Identify which cell holds the provided text, then report its [X, Y] central coordinate. 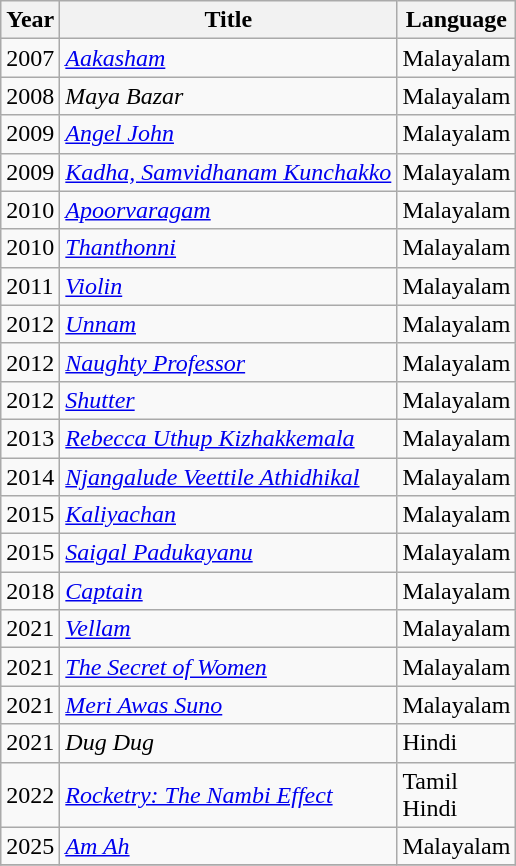
Year [30, 20]
Title [228, 20]
Rebecca Uthup Kizhakkemala [228, 438]
Thanthonni [228, 248]
Maya Bazar [228, 96]
The Secret of Women [228, 667]
2025 [30, 846]
Naughty Professor [228, 362]
2011 [30, 286]
Am Ah [228, 846]
Aakasham [228, 58]
Angel John [228, 134]
Njangalude Veettile Athidhikal [228, 477]
TamilHindi [456, 794]
Apoorvaragam [228, 210]
Captain [228, 591]
2022 [30, 794]
Meri Awas Suno [228, 705]
Shutter [228, 400]
Vellam [228, 629]
2008 [30, 96]
Kaliyachan [228, 515]
Hindi [456, 743]
2013 [30, 438]
2018 [30, 591]
Dug Dug [228, 743]
2014 [30, 477]
Language [456, 20]
Unnam [228, 324]
Rocketry: The Nambi Effect [228, 794]
2007 [30, 58]
Saigal Padukayanu [228, 553]
Violin [228, 286]
Kadha, Samvidhanam Kunchakko [228, 172]
